Provide the (x, y) coordinate of the cell's center where the given text is located.  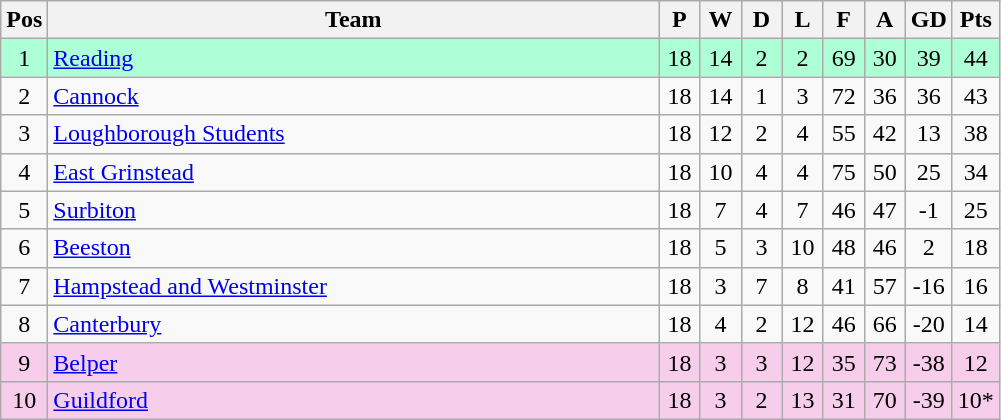
31 (844, 400)
Pts (976, 20)
66 (884, 324)
48 (844, 248)
72 (844, 96)
73 (884, 362)
-38 (928, 362)
16 (976, 286)
Beeston (354, 248)
-20 (928, 324)
D (762, 20)
10* (976, 400)
69 (844, 58)
41 (844, 286)
34 (976, 172)
55 (844, 134)
70 (884, 400)
Team (354, 20)
F (844, 20)
Guildford (354, 400)
Pos (24, 20)
75 (844, 172)
-1 (928, 210)
9 (24, 362)
Hampstead and Westminster (354, 286)
47 (884, 210)
-39 (928, 400)
L (802, 20)
6 (24, 248)
42 (884, 134)
-16 (928, 286)
Surbiton (354, 210)
43 (976, 96)
Canterbury (354, 324)
East Grinstead (354, 172)
P (680, 20)
Belper (354, 362)
35 (844, 362)
Loughborough Students (354, 134)
A (884, 20)
50 (884, 172)
Reading (354, 58)
57 (884, 286)
Cannock (354, 96)
44 (976, 58)
W (720, 20)
39 (928, 58)
30 (884, 58)
38 (976, 134)
GD (928, 20)
